Return (x, y) of the center of cell containing provided text 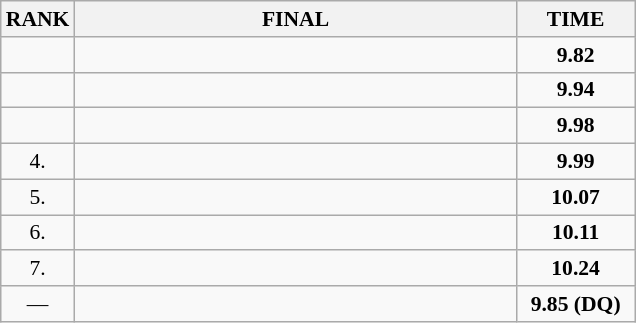
FINAL (295, 19)
9.94 (576, 90)
9.99 (576, 162)
9.85 (DQ) (576, 304)
4. (38, 162)
9.82 (576, 55)
9.98 (576, 126)
5. (38, 197)
RANK (38, 19)
10.07 (576, 197)
TIME (576, 19)
— (38, 304)
7. (38, 269)
10.24 (576, 269)
6. (38, 233)
10.11 (576, 233)
